Capture the cell that displays the provided text and extract its (X, Y) central coordinate. 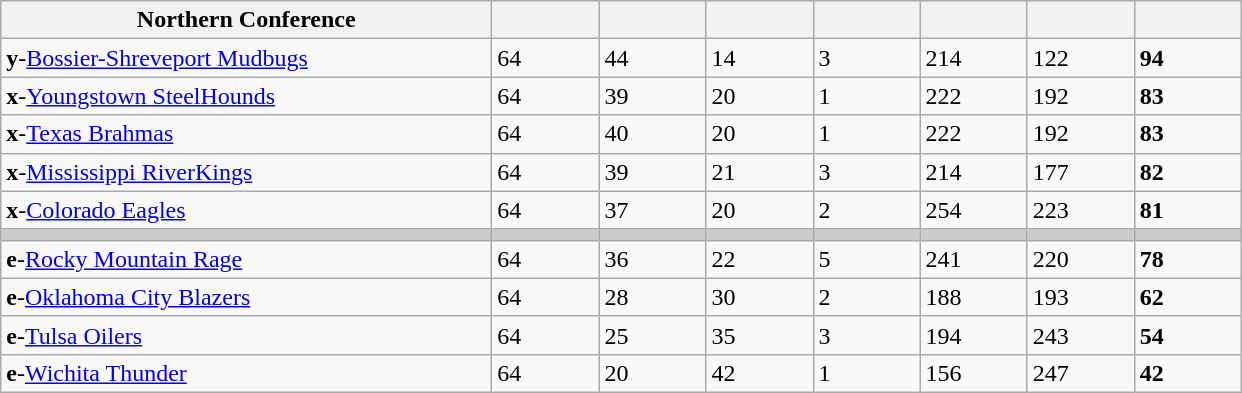
e-Oklahoma City Blazers (246, 297)
36 (652, 259)
81 (1188, 210)
194 (974, 335)
94 (1188, 58)
243 (1080, 335)
188 (974, 297)
25 (652, 335)
x-Colorado Eagles (246, 210)
Northern Conference (246, 20)
e-Rocky Mountain Rage (246, 259)
37 (652, 210)
e-Tulsa Oilers (246, 335)
28 (652, 297)
223 (1080, 210)
220 (1080, 259)
156 (974, 373)
44 (652, 58)
x-Youngstown SteelHounds (246, 96)
177 (1080, 172)
62 (1188, 297)
5 (866, 259)
241 (974, 259)
14 (760, 58)
30 (760, 297)
78 (1188, 259)
21 (760, 172)
22 (760, 259)
y-Bossier-Shreveport Mudbugs (246, 58)
254 (974, 210)
x-Texas Brahmas (246, 134)
54 (1188, 335)
x-Mississippi RiverKings (246, 172)
40 (652, 134)
193 (1080, 297)
35 (760, 335)
e-Wichita Thunder (246, 373)
247 (1080, 373)
122 (1080, 58)
82 (1188, 172)
